From the cell containing the given text, extract its center point as (X, Y) coordinate. 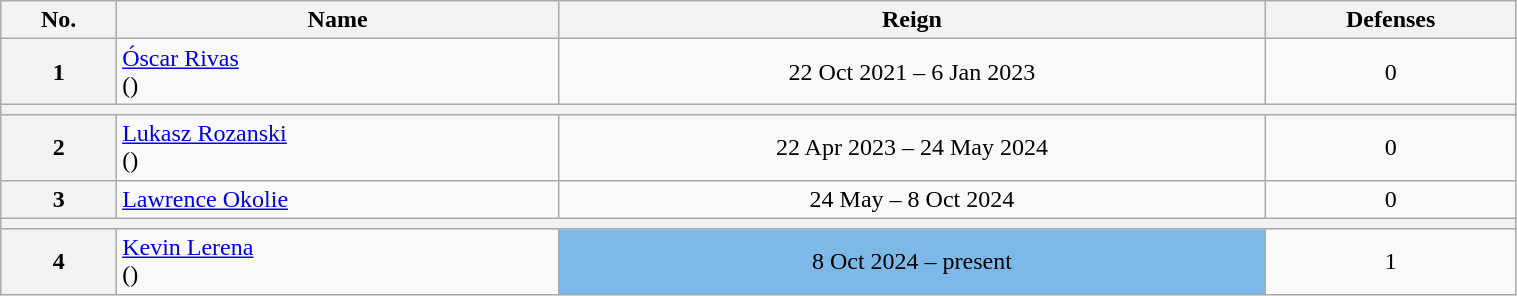
Name (338, 20)
8 Oct 2024 – present (912, 262)
2 (59, 148)
Defenses (1390, 20)
4 (59, 262)
No. (59, 20)
22 Apr 2023 – 24 May 2024 (912, 148)
22 Oct 2021 – 6 Jan 2023 (912, 72)
Lukasz Rozanski() (338, 148)
Kevin Lerena() (338, 262)
24 May – 8 Oct 2024 (912, 199)
3 (59, 199)
Óscar Rivas() (338, 72)
Lawrence Okolie (338, 199)
Reign (912, 20)
